Scan for the cell matching the given text and deliver its (x, y) coordinate at center. 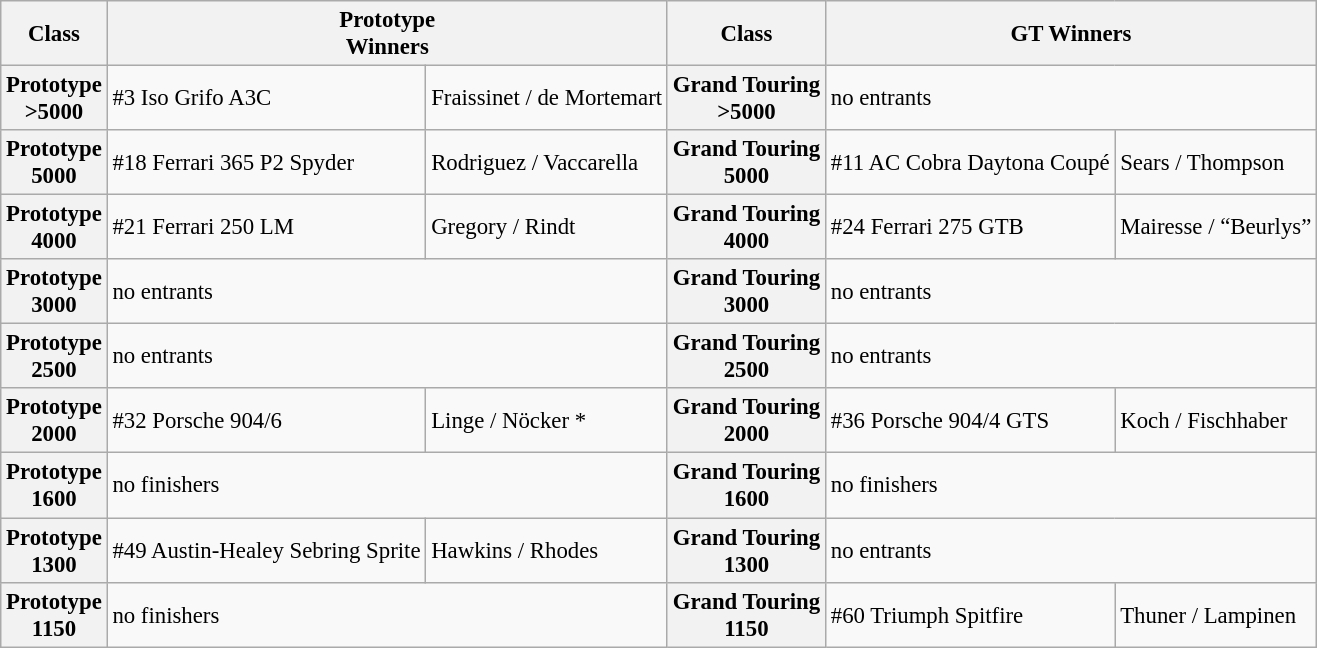
Hawkins / Rhodes (547, 550)
Grand Touring 1300 (746, 550)
Prototype 2000 (54, 420)
Grand Touring 4000 (746, 228)
Linge / Nöcker * (547, 420)
Grand Touring 3000 (746, 292)
Rodriguez / Vaccarella (547, 162)
Sears / Thompson (1216, 162)
Grand Touring5000 (746, 162)
#32 Porsche 904/6 (266, 420)
Mairesse / “Beurlys” (1216, 228)
Prototype 5000 (54, 162)
Koch / Fischhaber (1216, 420)
Grand Touring 2000 (746, 420)
Prototype 1150 (54, 614)
Prototype 1600 (54, 486)
Gregory / Rindt (547, 228)
Grand Touring 2500 (746, 356)
#21 Ferrari 250 LM (266, 228)
Grand Touring 1150 (746, 614)
#36 Porsche 904/4 GTS (970, 420)
PrototypeWinners (387, 34)
Prototype 4000 (54, 228)
Grand Touring 1600 (746, 486)
Prototype 1300 (54, 550)
#60 Triumph Spitfire (970, 614)
#3 Iso Grifo A3C (266, 98)
#24 Ferrari 275 GTB (970, 228)
GT Winners (1070, 34)
Prototype 2500 (54, 356)
#49 Austin-Healey Sebring Sprite (266, 550)
#18 Ferrari 365 P2 Spyder (266, 162)
Thuner / Lampinen (1216, 614)
Fraissinet / de Mortemart (547, 98)
Prototype >5000 (54, 98)
#11 AC Cobra Daytona Coupé (970, 162)
Prototype 3000 (54, 292)
Grand Touring >5000 (746, 98)
